Scan for the cell matching the given text and deliver its (x, y) coordinate at center. 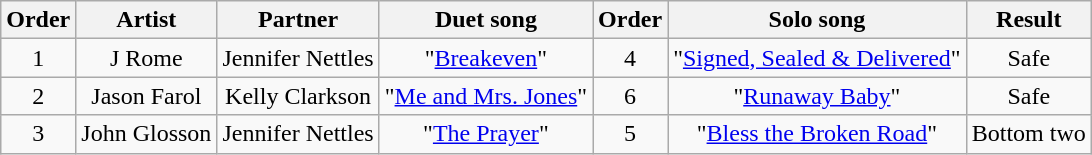
"Signed, Sealed & Delivered" (818, 58)
"The Prayer" (486, 134)
Result (1028, 20)
Solo song (818, 20)
John Glosson (146, 134)
"Breakeven" (486, 58)
2 (38, 96)
Jason Farol (146, 96)
"Runaway Baby" (818, 96)
Bottom two (1028, 134)
5 (630, 134)
Partner (298, 20)
"Bless the Broken Road" (818, 134)
Duet song (486, 20)
J Rome (146, 58)
"Me and Mrs. Jones" (486, 96)
1 (38, 58)
Kelly Clarkson (298, 96)
6 (630, 96)
4 (630, 58)
Artist (146, 20)
3 (38, 134)
